Scan for the cell matching the given text and deliver its (X, Y) coordinate at center. 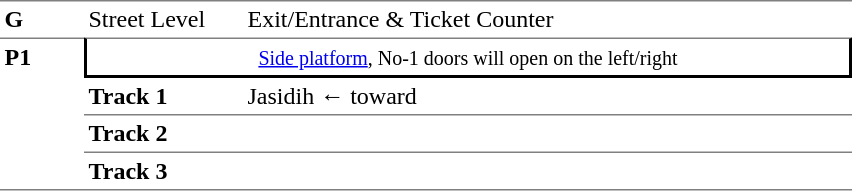
Track 1 (164, 97)
Track 3 (164, 172)
Exit/Entrance & Ticket Counter (548, 19)
G (42, 19)
Jasidih ← toward (548, 97)
Street Level (164, 19)
P1 (42, 114)
Track 2 (164, 135)
Side platform, No-1 doors will open on the left/right (468, 58)
